Pinpoint the cell where the given text exists, returning its [X, Y] midpoint coordinate. 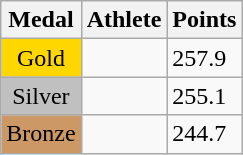
Medal [41, 20]
Silver [41, 96]
257.9 [204, 58]
Athlete [124, 20]
255.1 [204, 96]
Gold [41, 58]
244.7 [204, 134]
Points [204, 20]
Bronze [41, 134]
